Return the [x, y] coordinate for the center point of the cell that contains the specified text.  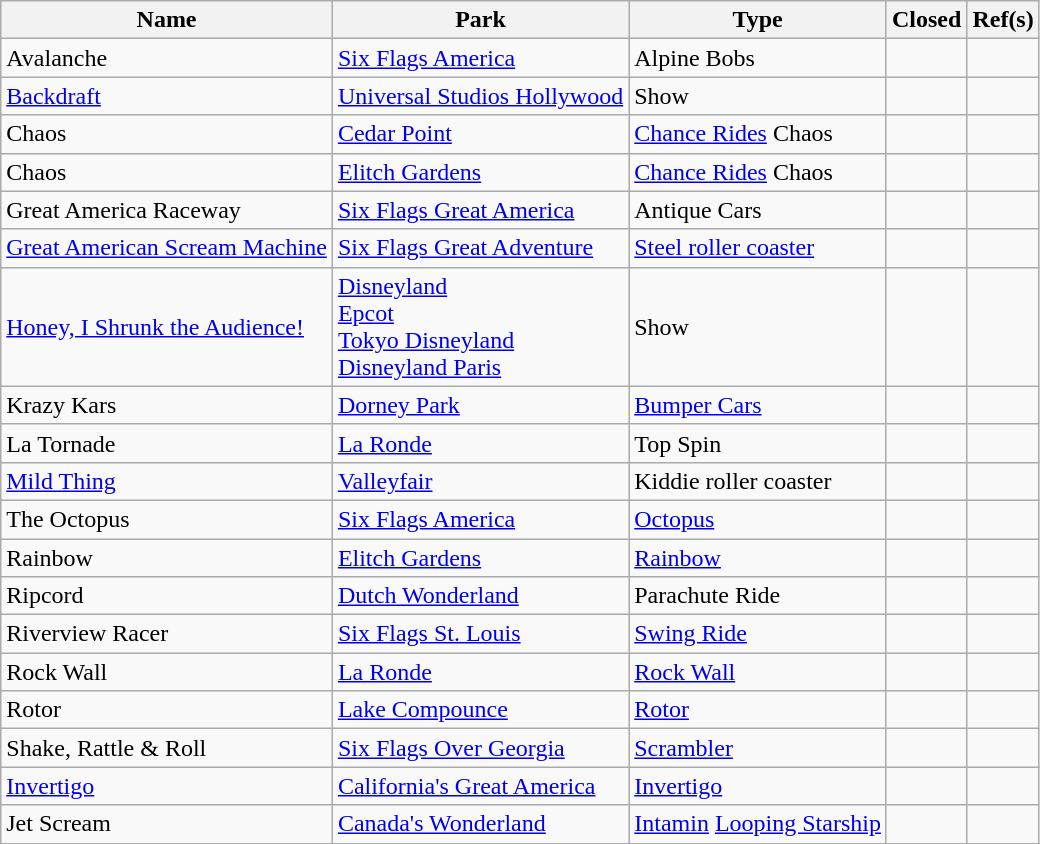
Backdraft [167, 96]
Mild Thing [167, 481]
Intamin Looping Starship [758, 824]
Universal Studios Hollywood [480, 96]
Parachute Ride [758, 596]
Closed [926, 20]
Six Flags Great America [480, 210]
DisneylandEpcotTokyo DisneylandDisneyland Paris [480, 326]
La Tornade [167, 443]
Dutch Wonderland [480, 596]
Swing Ride [758, 634]
Shake, Rattle & Roll [167, 748]
Jet Scream [167, 824]
Steel roller coaster [758, 248]
Park [480, 20]
Riverview Racer [167, 634]
Alpine Bobs [758, 58]
Lake Compounce [480, 710]
Cedar Point [480, 134]
Great America Raceway [167, 210]
Octopus [758, 519]
Krazy Kars [167, 405]
Great American Scream Machine [167, 248]
Honey, I Shrunk the Audience! [167, 326]
Avalanche [167, 58]
The Octopus [167, 519]
Ripcord [167, 596]
Kiddie roller coaster [758, 481]
Ref(s) [1003, 20]
Six Flags Over Georgia [480, 748]
Antique Cars [758, 210]
Six Flags Great Adventure [480, 248]
Canada's Wonderland [480, 824]
California's Great America [480, 786]
Six Flags St. Louis [480, 634]
Scrambler [758, 748]
Type [758, 20]
Valleyfair [480, 481]
Name [167, 20]
Dorney Park [480, 405]
Top Spin [758, 443]
Bumper Cars [758, 405]
